Capture the cell that displays the provided text and extract its [x, y] central coordinate. 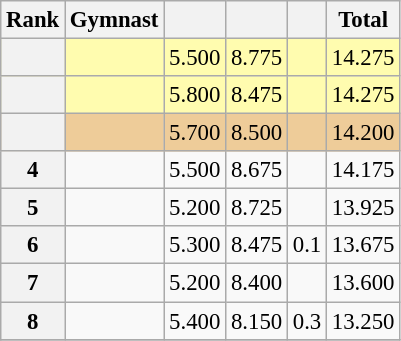
5 [33, 208]
8.775 [257, 58]
7 [33, 283]
13.675 [364, 245]
4 [33, 170]
8.150 [257, 321]
Rank [33, 20]
8.675 [257, 170]
13.925 [364, 208]
8.725 [257, 208]
8.500 [257, 133]
5.300 [195, 245]
8.400 [257, 283]
8 [33, 321]
Gymnast [114, 20]
6 [33, 245]
5.400 [195, 321]
5.700 [195, 133]
13.250 [364, 321]
0.1 [306, 245]
Total [364, 20]
0.3 [306, 321]
14.175 [364, 170]
5.800 [195, 95]
14.200 [364, 133]
13.600 [364, 283]
